From the cell containing the given text, extract its center point as [x, y] coordinate. 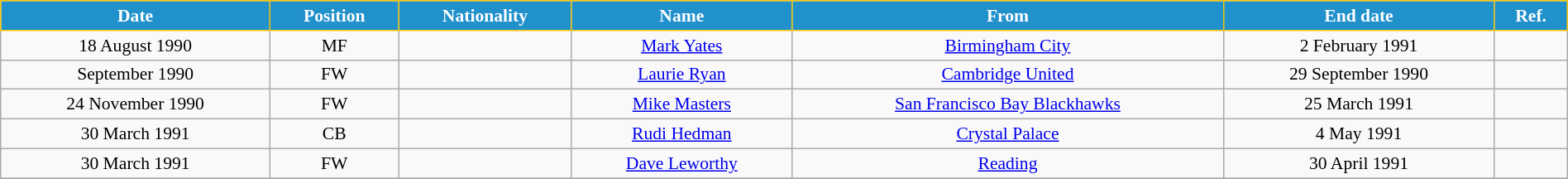
18 August 1990 [136, 46]
2 February 1991 [1359, 46]
Position [334, 16]
Mike Masters [681, 104]
From [1007, 16]
Birmingham City [1007, 46]
September 1990 [136, 75]
San Francisco Bay Blackhawks [1007, 104]
Crystal Palace [1007, 134]
30 April 1991 [1359, 163]
Rudi Hedman [681, 134]
CB [334, 134]
Mark Yates [681, 46]
End date [1359, 16]
29 September 1990 [1359, 75]
Name [681, 16]
Ref. [1531, 16]
4 May 1991 [1359, 134]
25 March 1991 [1359, 104]
Dave Leworthy [681, 163]
Laurie Ryan [681, 75]
Cambridge United [1007, 75]
Reading [1007, 163]
Date [136, 16]
24 November 1990 [136, 104]
MF [334, 46]
Nationality [485, 16]
